Find where the given text appears and provide that cell's center as (X, Y) coordinate. 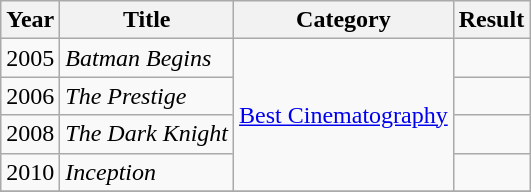
2010 (30, 172)
The Dark Knight (147, 134)
Batman Begins (147, 58)
Inception (147, 172)
Year (30, 20)
The Prestige (147, 96)
Title (147, 20)
Category (344, 20)
Best Cinematography (344, 115)
2006 (30, 96)
Result (491, 20)
2008 (30, 134)
2005 (30, 58)
